Capture the cell that displays the provided text and extract its (X, Y) central coordinate. 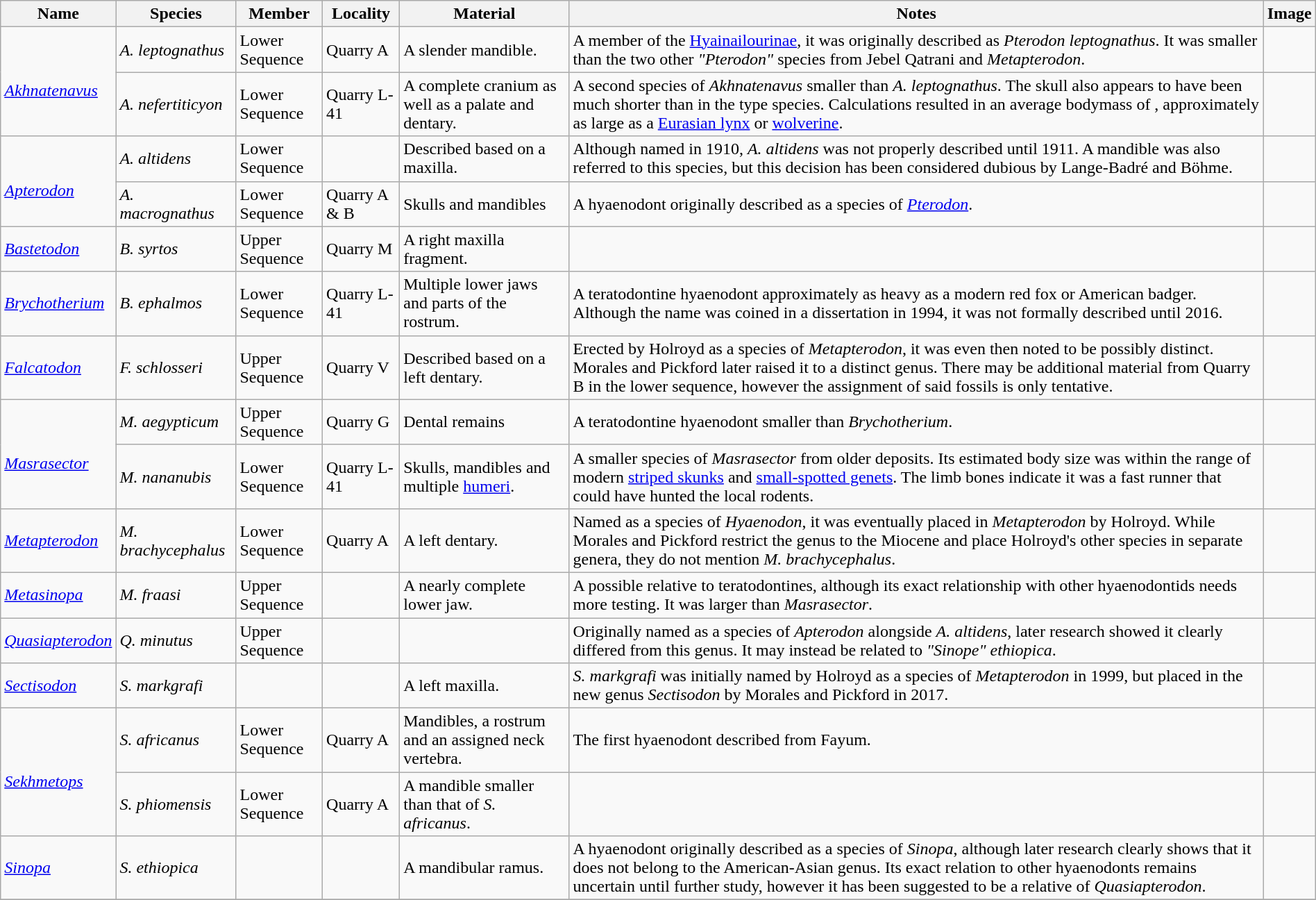
Described based on a maxilla. (484, 158)
Quarry G (361, 422)
Material (484, 14)
M. nananubis (176, 476)
A left dentary. (484, 540)
Sinopa (58, 868)
Member (279, 14)
Apterodon (58, 181)
M. fraasi (176, 594)
Brychotherium (58, 303)
M. aegypticum (176, 422)
A right maxilla fragment. (484, 249)
The first hyaenodont described from Fayum. (916, 740)
A mandible smaller than that of S. africanus. (484, 804)
B. ephalmos (176, 303)
A slender mandible. (484, 50)
Dental remains (484, 422)
Locality (361, 14)
Akhnatenavus (58, 82)
Quasiapterodon (58, 640)
B. syrtos (176, 249)
Bastetodon (58, 249)
Quarry V (361, 367)
M. brachycephalus (176, 540)
A nearly complete lower jaw. (484, 594)
Image (1290, 14)
A. leptognathus (176, 50)
Skulls, mandibles and multiple humeri. (484, 476)
A left maxilla. (484, 686)
Metasinopa (58, 594)
A mandibular ramus. (484, 868)
Name (58, 14)
Skulls and mandibles (484, 204)
A. nefertiticyon (176, 104)
A. macrognathus (176, 204)
Species (176, 14)
Quarry A & B (361, 204)
Multiple lower jaws and parts of the rostrum. (484, 303)
Described based on a left dentary. (484, 367)
A hyaenodont originally described as a species of Pterodon. (916, 204)
A teratodontine hyaenodont smaller than Brychotherium. (916, 422)
A. altidens (176, 158)
F. schlosseri (176, 367)
Mandibles, a rostrum and an assigned neck vertebra. (484, 740)
Sekhmetops (58, 772)
Notes (916, 14)
Sectisodon (58, 686)
Quarry M (361, 249)
Falcatodon (58, 367)
A complete cranium as well as a palate and dentary. (484, 104)
S. phiomensis (176, 804)
S. ethiopica (176, 868)
S. markgrafi (176, 686)
Masrasector (58, 454)
A possible relative to teratodontines, although its exact relationship with other hyaenodontids needs more testing. It was larger than Masrasector. (916, 594)
Metapterodon (58, 540)
Q. minutus (176, 640)
S. africanus (176, 740)
